Identify which cell holds the provided text, then report its (x, y) central coordinate. 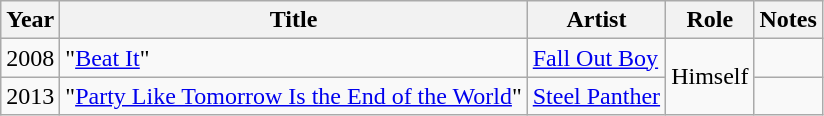
Title (294, 20)
Steel Panther (596, 96)
"Party Like Tomorrow Is the End of the World" (294, 96)
Role (710, 20)
Artist (596, 20)
"Beat It" (294, 58)
Notes (788, 20)
2013 (30, 96)
Himself (710, 77)
2008 (30, 58)
Year (30, 20)
Fall Out Boy (596, 58)
